For the text-containing cell, return its midpoint in [X, Y] coordinate format. 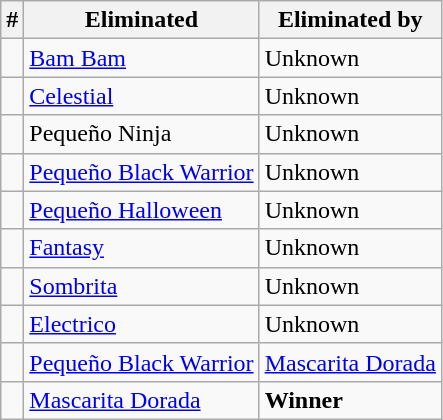
# [12, 20]
Bam Bam [142, 58]
Sombrita [142, 286]
Fantasy [142, 248]
Electrico [142, 324]
Celestial [142, 96]
Pequeño Ninja [142, 134]
Eliminated [142, 20]
Pequeño Halloween [142, 210]
Eliminated by [350, 20]
Winner [350, 400]
